Determine the (X, Y) coordinate at the center of the cell enclosing the given text.  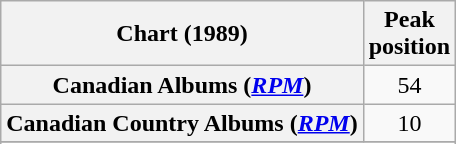
Peakposition (409, 34)
Canadian Albums (RPM) (182, 85)
Chart (1989) (182, 34)
Canadian Country Albums (RPM) (182, 123)
54 (409, 85)
10 (409, 123)
